Find where the given text appears and provide that cell's center as (X, Y) coordinate. 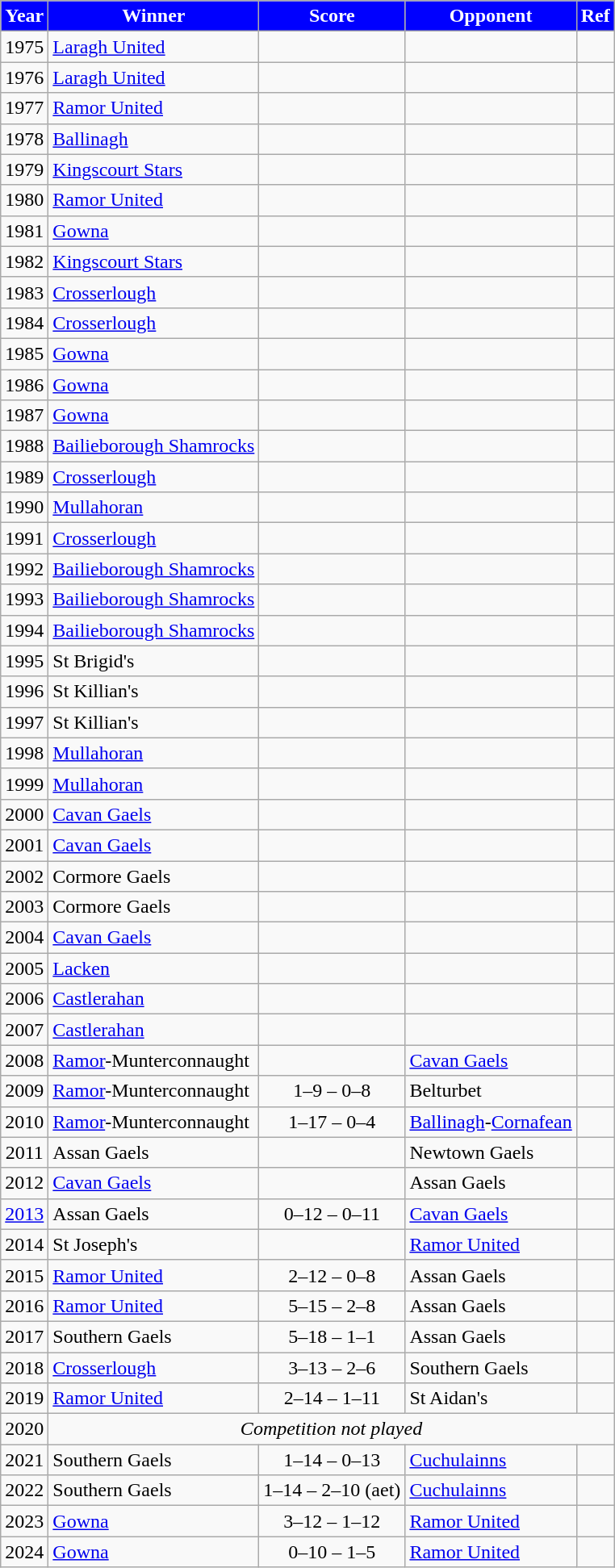
5–18 – 1–1 (333, 1336)
2003 (24, 907)
Winner (153, 16)
1979 (24, 169)
1983 (24, 292)
0–12 – 0–11 (333, 1214)
2005 (24, 968)
2023 (24, 1521)
2006 (24, 999)
3–12 – 1–12 (333, 1521)
1987 (24, 416)
2013 (24, 1214)
0–10 – 1–5 (333, 1552)
1981 (24, 231)
Newtown Gaels (491, 1152)
1975 (24, 47)
2015 (24, 1275)
2002 (24, 876)
Lacken (153, 968)
2008 (24, 1060)
2024 (24, 1552)
1978 (24, 139)
2014 (24, 1244)
2022 (24, 1491)
2018 (24, 1368)
Ballinagh-Cornafean (491, 1122)
2016 (24, 1306)
1–17 – 0–4 (333, 1122)
1984 (24, 323)
1986 (24, 385)
1991 (24, 538)
2012 (24, 1183)
1–9 – 0–8 (333, 1091)
2–12 – 0–8 (333, 1275)
1999 (24, 784)
2004 (24, 938)
Score (333, 16)
1992 (24, 569)
2020 (24, 1429)
1–14 – 0–13 (333, 1460)
1997 (24, 722)
1990 (24, 508)
St Joseph's (153, 1244)
St Brigid's (153, 661)
1993 (24, 600)
Year (24, 16)
5–15 – 2–8 (333, 1306)
1989 (24, 477)
Ballinagh (153, 139)
2010 (24, 1122)
1988 (24, 446)
1977 (24, 108)
1982 (24, 261)
1–14 – 2–10 (aet) (333, 1491)
Opponent (491, 16)
2001 (24, 845)
2007 (24, 1030)
1976 (24, 77)
1996 (24, 692)
2011 (24, 1152)
St Aidan's (491, 1399)
1994 (24, 630)
2009 (24, 1091)
1995 (24, 661)
Belturbet (491, 1091)
1998 (24, 753)
2000 (24, 814)
2017 (24, 1336)
Competition not played (331, 1429)
2019 (24, 1399)
1980 (24, 200)
Ref (596, 16)
1985 (24, 353)
2–14 – 1–11 (333, 1399)
2021 (24, 1460)
3–13 – 2–6 (333, 1368)
